Scan for the cell matching the given text and deliver its [x, y] coordinate at center. 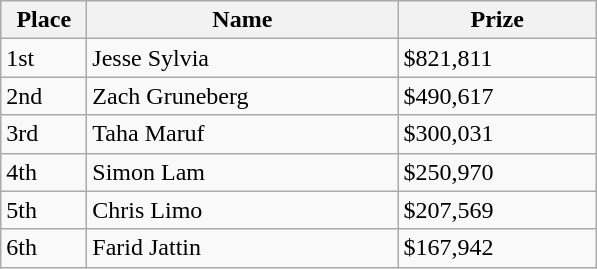
6th [44, 248]
$300,031 [498, 134]
Zach Gruneberg [242, 96]
$167,942 [498, 248]
$250,970 [498, 172]
Taha Maruf [242, 134]
3rd [44, 134]
4th [44, 172]
2nd [44, 96]
$490,617 [498, 96]
Chris Limo [242, 210]
$821,811 [498, 58]
1st [44, 58]
Place [44, 20]
Simon Lam [242, 172]
$207,569 [498, 210]
5th [44, 210]
Jesse Sylvia [242, 58]
Prize [498, 20]
Name [242, 20]
Farid Jattin [242, 248]
